From the cell containing the given text, extract its center point as (x, y) coordinate. 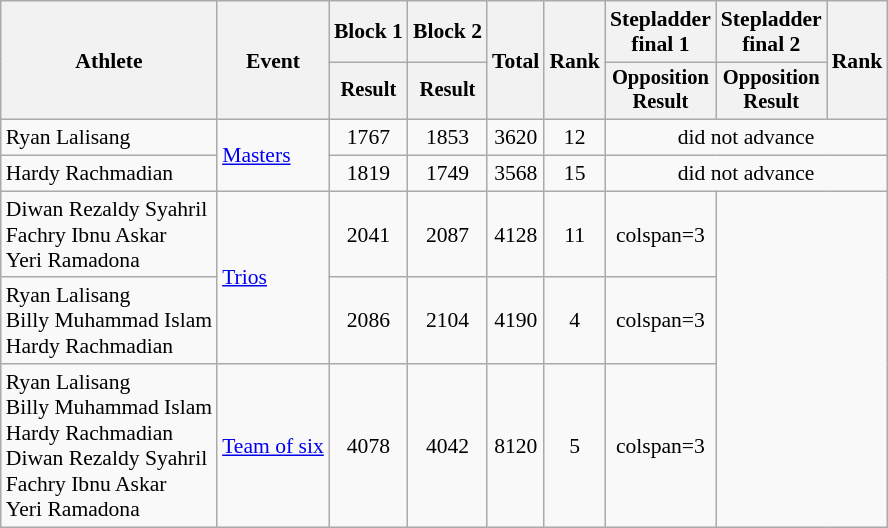
1853 (448, 138)
Total (516, 60)
Ryan LalisangBilly Muhammad IslamHardy RachmadianDiwan Rezaldy SyahrilFachry Ibnu AskarYeri Ramadona (109, 446)
11 (574, 234)
Event (273, 60)
Stepladderfinal 2 (772, 32)
Hardy Rachmadian (109, 174)
Ryan Lalisang (109, 138)
Ryan LalisangBilly Muhammad IslamHardy Rachmadian (109, 322)
2087 (448, 234)
1749 (448, 174)
4042 (448, 446)
Block 2 (448, 32)
3620 (516, 138)
Diwan Rezaldy SyahrilFachry Ibnu AskarYeri Ramadona (109, 234)
Block 1 (368, 32)
12 (574, 138)
Trios (273, 278)
2041 (368, 234)
Athlete (109, 60)
5 (574, 446)
Masters (273, 156)
1767 (368, 138)
2104 (448, 322)
15 (574, 174)
Stepladderfinal 1 (660, 32)
Team of six (273, 446)
4078 (368, 446)
1819 (368, 174)
2086 (368, 322)
8120 (516, 446)
3568 (516, 174)
4 (574, 322)
4190 (516, 322)
4128 (516, 234)
